Return [X, Y] of the center of cell containing provided text 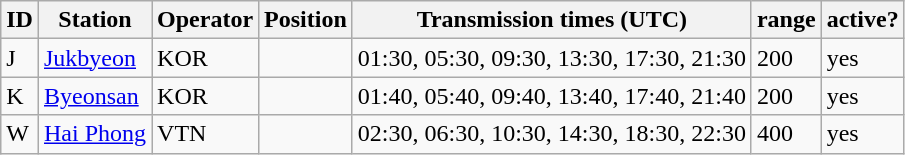
Station [94, 20]
400 [786, 134]
Byeonsan [94, 96]
Transmission times (UTC) [552, 20]
Hai Phong [94, 134]
02:30, 06:30, 10:30, 14:30, 18:30, 22:30 [552, 134]
active? [862, 20]
Operator [206, 20]
J [20, 58]
VTN [206, 134]
range [786, 20]
ID [20, 20]
01:30, 05:30, 09:30, 13:30, 17:30, 21:30 [552, 58]
01:40, 05:40, 09:40, 13:40, 17:40, 21:40 [552, 96]
Position [306, 20]
K [20, 96]
Jukbyeon [94, 58]
W [20, 134]
